Provide the [x, y] coordinate of the cell's center where the given text is located.  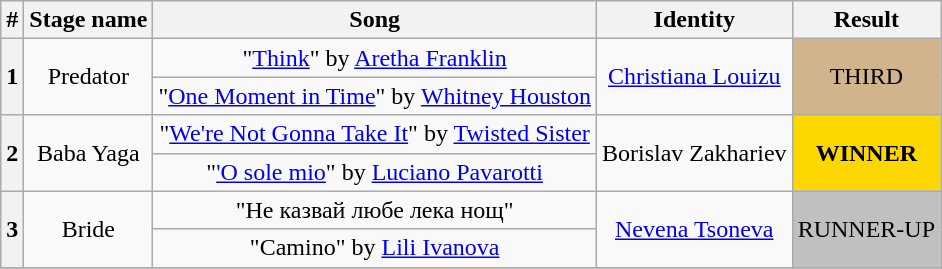
WINNER [866, 153]
# [12, 20]
"One Moment in Time" by Whitney Houston [375, 96]
Predator [88, 77]
2 [12, 153]
Borislav Zakhariev [694, 153]
Nevena Tsoneva [694, 229]
Result [866, 20]
"Не казвай любе лека нощ" [375, 210]
Song [375, 20]
1 [12, 77]
Identity [694, 20]
RUNNER-UP [866, 229]
"Think" by Aretha Franklin [375, 58]
3 [12, 229]
THIRD [866, 77]
"'O sole mio" by Luciano Pavarotti [375, 172]
Christiana Louizu [694, 77]
Baba Yaga [88, 153]
Stage name [88, 20]
"We're Not Gonna Take It" by Twisted Sister [375, 134]
"Camino" by Lili Ivanova [375, 248]
Bride [88, 229]
